From the cell containing the given text, extract its center point as [x, y] coordinate. 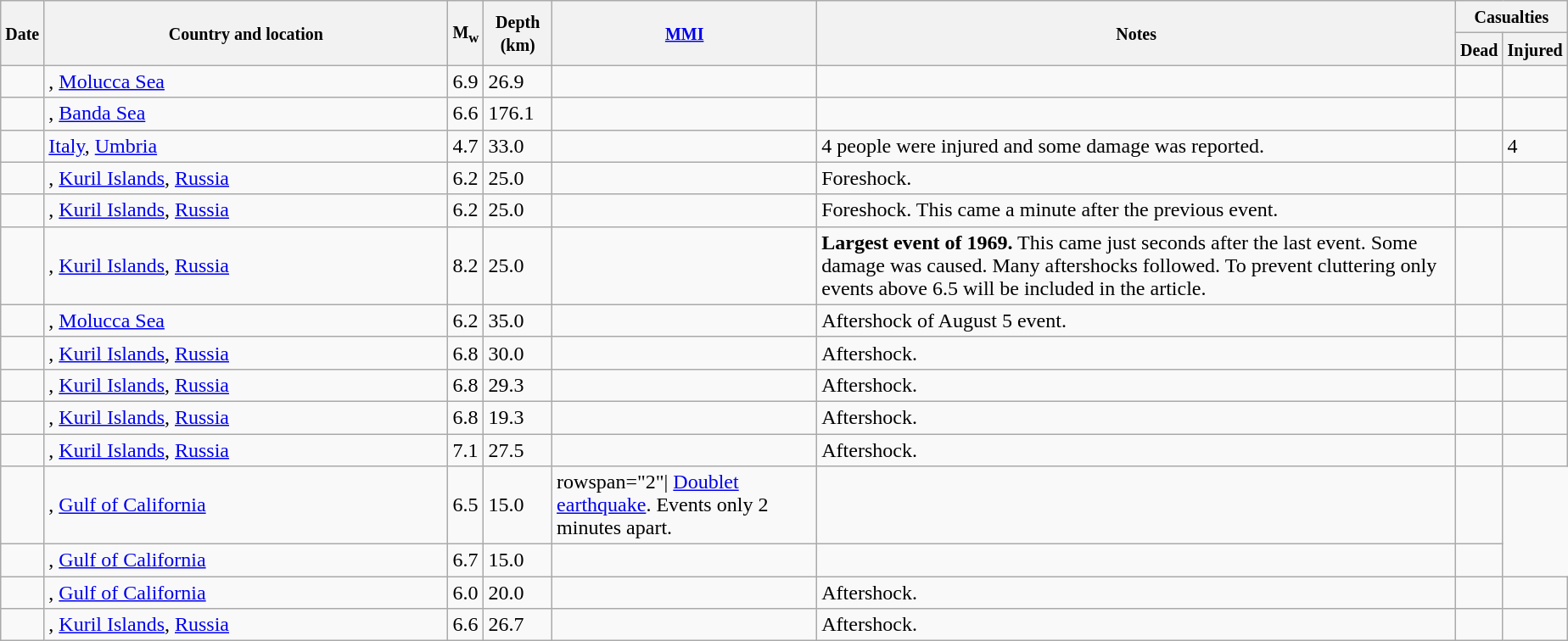
29.3 [518, 385]
26.7 [518, 625]
Casualties [1511, 17]
4 people were injured and some damage was reported. [1137, 146]
6.9 [466, 81]
30.0 [518, 353]
Depth (km) [518, 33]
6.7 [466, 560]
, Banda Sea [246, 114]
Foreshock. [1137, 178]
6.0 [466, 593]
Dead [1479, 49]
Date [22, 33]
Country and location [246, 33]
33.0 [518, 146]
rowspan="2"| Doublet earthquake. Events only 2 minutes apart. [685, 505]
Italy, Umbria [246, 146]
176.1 [518, 114]
Injured [1535, 49]
Aftershock of August 5 event. [1137, 320]
8.2 [466, 265]
Notes [1137, 33]
20.0 [518, 593]
26.9 [518, 81]
35.0 [518, 320]
19.3 [518, 417]
4 [1535, 146]
Mw [466, 33]
MMI [685, 33]
6.5 [466, 505]
4.7 [466, 146]
Foreshock. This came a minute after the previous event. [1137, 210]
7.1 [466, 450]
27.5 [518, 450]
